Search for the cell housing the specified text and yield its (x, y) center coordinate. 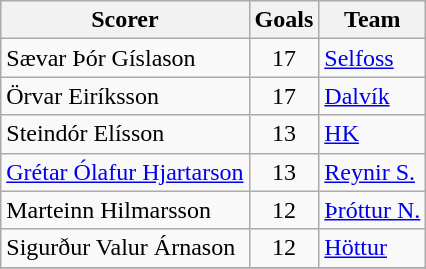
Marteinn Hilmarsson (125, 210)
Goals (284, 20)
Höttur (372, 248)
Þróttur N. (372, 210)
Örvar Eiríksson (125, 96)
HK (372, 134)
Dalvík (372, 96)
Reynir S. (372, 172)
Steindór Elísson (125, 134)
Sævar Þór Gíslason (125, 58)
Team (372, 20)
Grétar Ólafur Hjartarson (125, 172)
Sigurður Valur Árnason (125, 248)
Scorer (125, 20)
Selfoss (372, 58)
